Search for the cell housing the specified text and yield its [x, y] center coordinate. 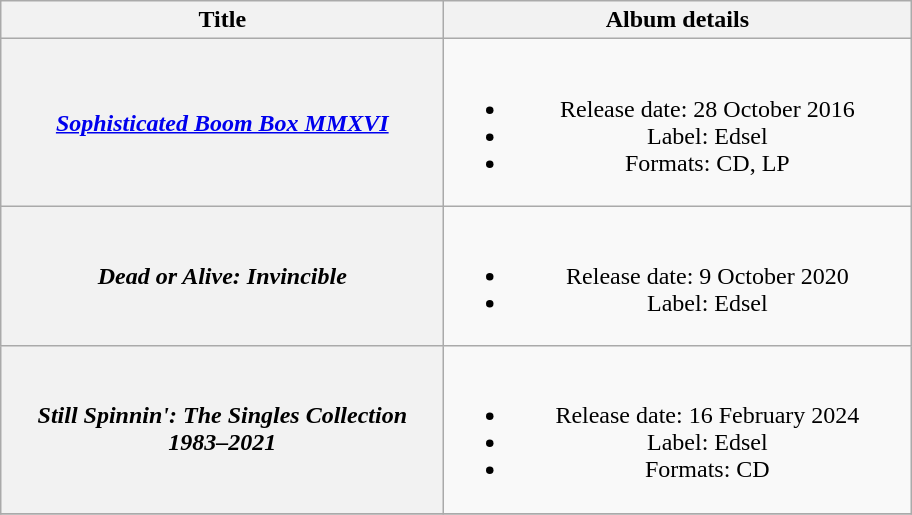
Release date: 9 October 2020Label: Edsel [678, 276]
Sophisticated Boom Box MMXVI [222, 122]
Dead or Alive: Invincible [222, 276]
Title [222, 20]
Still Spinnin': The Singles Collection 1983–2021 [222, 430]
Album details [678, 20]
Release date: 16 February 2024Label: EdselFormats: CD [678, 430]
Release date: 28 October 2016Label: EdselFormats: CD, LP [678, 122]
